Output the [X, Y] coordinate of the center of the cell containing the given text.  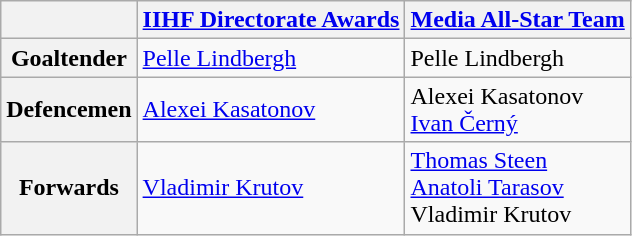
IIHF Directorate Awards [271, 20]
Vladimir Krutov [271, 188]
Forwards [69, 188]
Goaltender [69, 58]
Defencemen [69, 110]
Thomas Steen Anatoli Tarasov Vladimir Krutov [518, 188]
Alexei Kasatonov [271, 110]
Alexei Kasatonov Ivan Černý [518, 110]
Media All-Star Team [518, 20]
